Locate the cell with the specified text and output its (X, Y) center coordinate. 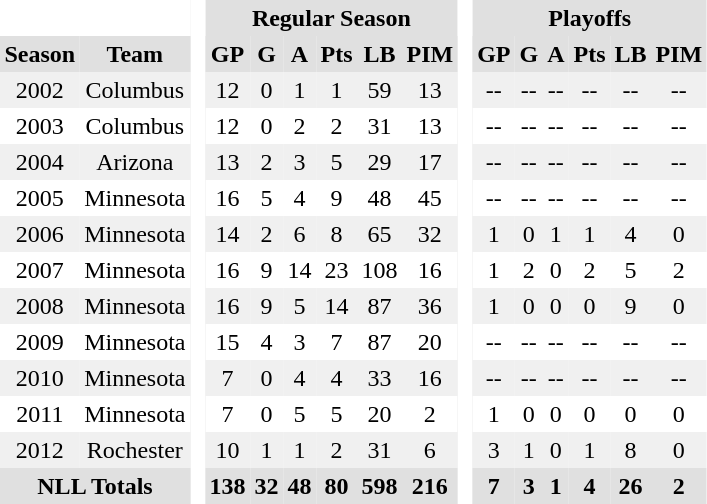
17 (430, 162)
598 (380, 486)
45 (430, 198)
138 (228, 486)
29 (380, 162)
2009 (40, 342)
Playoffs (590, 18)
2008 (40, 306)
Arizona (135, 162)
Rochester (135, 450)
26 (630, 486)
2011 (40, 414)
NLL Totals (95, 486)
33 (380, 378)
2006 (40, 234)
65 (380, 234)
Regular Season (332, 18)
2010 (40, 378)
2004 (40, 162)
Season (40, 54)
10 (228, 450)
36 (430, 306)
59 (380, 90)
216 (430, 486)
23 (336, 270)
2007 (40, 270)
2012 (40, 450)
2002 (40, 90)
2003 (40, 126)
Team (135, 54)
108 (380, 270)
2005 (40, 198)
15 (228, 342)
80 (336, 486)
